Extract the (x, y) coordinate from the center of the cell holding the provided text.  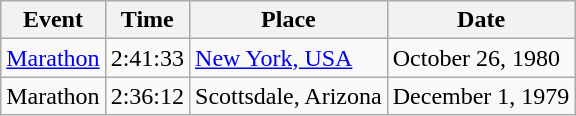
2:41:33 (147, 58)
New York, USA (289, 58)
Date (481, 20)
Scottsdale, Arizona (289, 96)
Place (289, 20)
October 26, 1980 (481, 58)
December 1, 1979 (481, 96)
2:36:12 (147, 96)
Time (147, 20)
Event (53, 20)
